From the cell containing the given text, extract its center point as (x, y) coordinate. 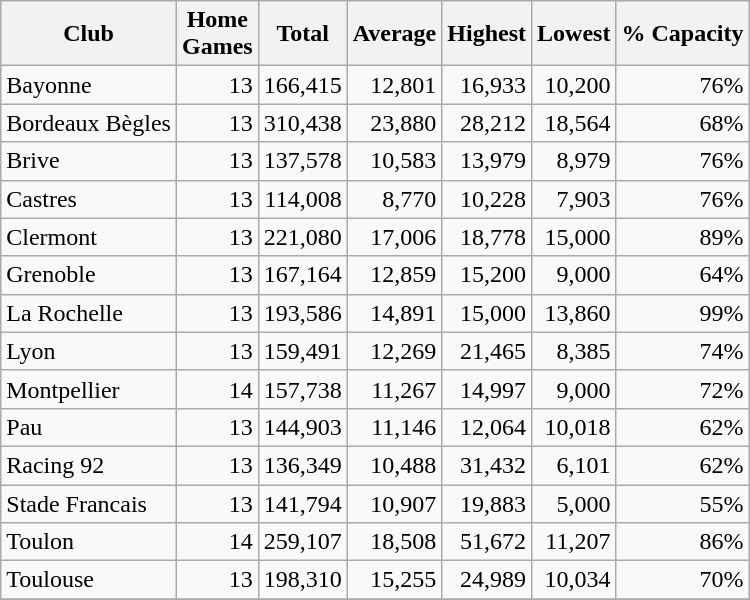
310,438 (302, 123)
13,979 (487, 161)
Clermont (89, 237)
31,432 (487, 465)
10,228 (487, 199)
Lowest (574, 34)
16,933 (487, 85)
86% (682, 542)
10,018 (574, 427)
10,034 (574, 580)
La Rochelle (89, 313)
157,738 (302, 389)
55% (682, 503)
10,488 (394, 465)
12,859 (394, 275)
70% (682, 580)
12,801 (394, 85)
Club (89, 34)
8,770 (394, 199)
23,880 (394, 123)
72% (682, 389)
% Capacity (682, 34)
18,778 (487, 237)
12,064 (487, 427)
144,903 (302, 427)
Toulouse (89, 580)
141,794 (302, 503)
167,164 (302, 275)
8,385 (574, 351)
10,200 (574, 85)
64% (682, 275)
17,006 (394, 237)
10,907 (394, 503)
13,860 (574, 313)
259,107 (302, 542)
11,146 (394, 427)
15,255 (394, 580)
19,883 (487, 503)
114,008 (302, 199)
74% (682, 351)
Racing 92 (89, 465)
14,891 (394, 313)
7,903 (574, 199)
Stade Francais (89, 503)
6,101 (574, 465)
Grenoble (89, 275)
68% (682, 123)
193,586 (302, 313)
10,583 (394, 161)
166,415 (302, 85)
Castres (89, 199)
8,979 (574, 161)
14,997 (487, 389)
11,267 (394, 389)
89% (682, 237)
5,000 (574, 503)
12,269 (394, 351)
15,200 (487, 275)
159,491 (302, 351)
11,207 (574, 542)
Average (394, 34)
99% (682, 313)
28,212 (487, 123)
51,672 (487, 542)
Toulon (89, 542)
Montpellier (89, 389)
Total (302, 34)
Brive (89, 161)
Pau (89, 427)
Lyon (89, 351)
198,310 (302, 580)
HomeGames (217, 34)
18,564 (574, 123)
21,465 (487, 351)
137,578 (302, 161)
Bordeaux Bègles (89, 123)
221,080 (302, 237)
Highest (487, 34)
Bayonne (89, 85)
136,349 (302, 465)
18,508 (394, 542)
24,989 (487, 580)
